Identify which cell holds the provided text, then report its [x, y] central coordinate. 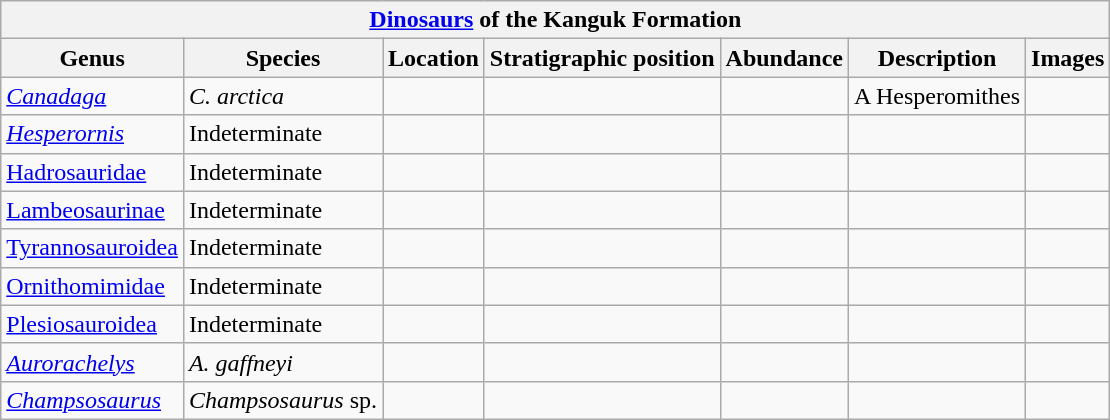
Lambeosaurinae [92, 210]
Images [1068, 58]
Species [282, 58]
Hesperornis [92, 134]
Genus [92, 58]
A Hesperomithes [936, 96]
Stratigraphic position [602, 58]
Hadrosauridae [92, 172]
Ornithomimidae [92, 286]
Champsosaurus sp. [282, 400]
Champsosaurus [92, 400]
Location [434, 58]
C. arctica [282, 96]
A. gaffneyi [282, 362]
Description [936, 58]
Dinosaurs of the Kanguk Formation [556, 20]
Tyrannosauroidea [92, 248]
Plesiosauroidea [92, 324]
Canadaga [92, 96]
Abundance [784, 58]
Aurorachelys [92, 362]
